Detect which cell encompasses the target text, then output its [x, y] center coordinate. 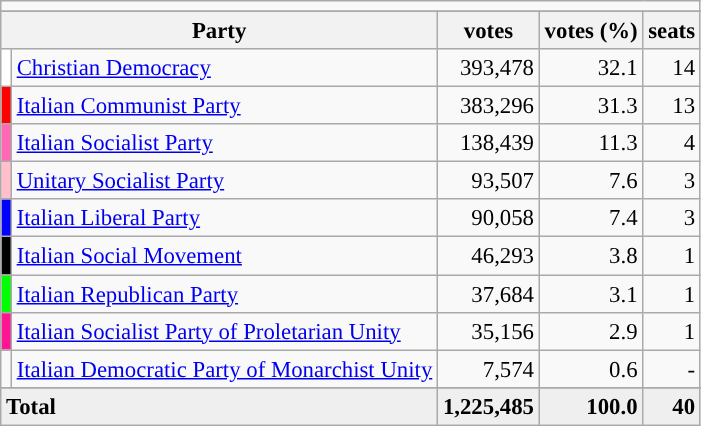
100.0 [591, 406]
Italian Liberal Party [224, 219]
93,507 [489, 181]
3.8 [591, 256]
Italian Communist Party [224, 106]
35,156 [489, 331]
7.4 [591, 219]
40 [672, 406]
votes [489, 31]
7,574 [489, 369]
138,439 [489, 143]
46,293 [489, 256]
4 [672, 143]
Total [220, 406]
Italian Socialist Party [224, 143]
seats [672, 31]
Italian Social Movement [224, 256]
Party [220, 31]
383,296 [489, 106]
90,058 [489, 219]
13 [672, 106]
32.1 [591, 68]
14 [672, 68]
Italian Democratic Party of Monarchist Unity [224, 369]
3.1 [591, 294]
Unitary Socialist Party [224, 181]
7.6 [591, 181]
0.6 [591, 369]
393,478 [489, 68]
31.3 [591, 106]
37,684 [489, 294]
Italian Socialist Party of Proletarian Unity [224, 331]
Christian Democracy [224, 68]
- [672, 369]
11.3 [591, 143]
Italian Republican Party [224, 294]
1,225,485 [489, 406]
2.9 [591, 331]
votes (%) [591, 31]
